Output the (X, Y) coordinate of the center of the cell containing the given text.  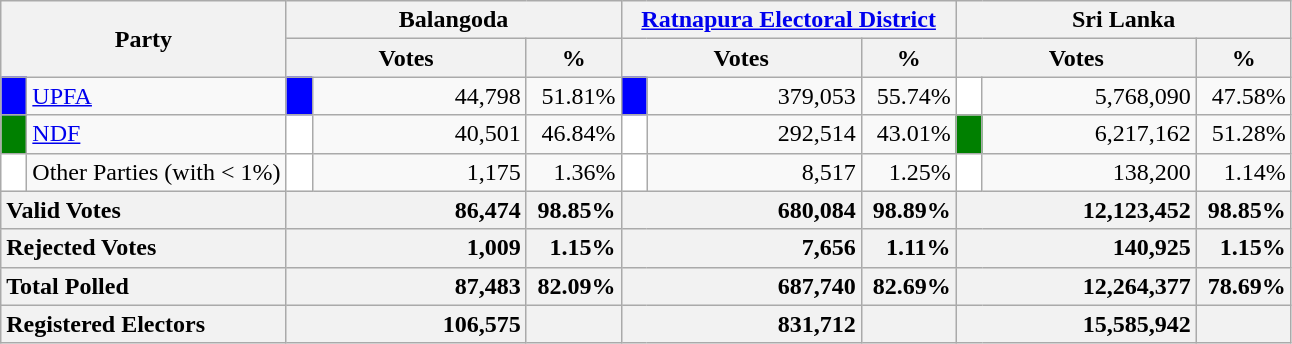
1.25% (908, 172)
Total Polled (144, 286)
47.58% (1244, 96)
8,517 (754, 172)
43.01% (908, 134)
292,514 (754, 134)
6,217,162 (1089, 134)
5,768,090 (1089, 96)
Registered Electors (144, 324)
87,483 (406, 286)
379,053 (754, 96)
1,009 (406, 248)
12,264,377 (1076, 286)
1.36% (574, 172)
Ratnapura Electoral District (788, 20)
82.09% (574, 286)
Sri Lanka (1124, 20)
7,656 (741, 248)
Balangoda (454, 20)
680,084 (741, 210)
82.69% (908, 286)
40,501 (419, 134)
Other Parties (with < 1%) (156, 172)
106,575 (406, 324)
51.28% (1244, 134)
15,585,942 (1076, 324)
44,798 (419, 96)
Party (144, 39)
98.89% (908, 210)
Rejected Votes (144, 248)
12,123,452 (1076, 210)
Valid Votes (144, 210)
1.11% (908, 248)
1,175 (419, 172)
51.81% (574, 96)
UPFA (156, 96)
140,925 (1076, 248)
1.14% (1244, 172)
831,712 (741, 324)
86,474 (406, 210)
687,740 (741, 286)
46.84% (574, 134)
78.69% (1244, 286)
NDF (156, 134)
138,200 (1089, 172)
55.74% (908, 96)
